Find where the given text appears and provide that cell's center as [X, Y] coordinate. 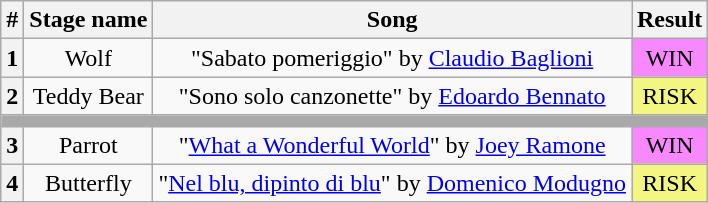
1 [12, 58]
"What a Wonderful World" by Joey Ramone [392, 145]
3 [12, 145]
Song [392, 20]
Result [670, 20]
2 [12, 96]
"Sono solo canzonette" by Edoardo Bennato [392, 96]
4 [12, 183]
Parrot [88, 145]
Teddy Bear [88, 96]
"Nel blu, dipinto di blu" by Domenico Modugno [392, 183]
Stage name [88, 20]
Wolf [88, 58]
Butterfly [88, 183]
"Sabato pomeriggio" by Claudio Baglioni [392, 58]
# [12, 20]
